Identify which cell holds the provided text, then report its [x, y] central coordinate. 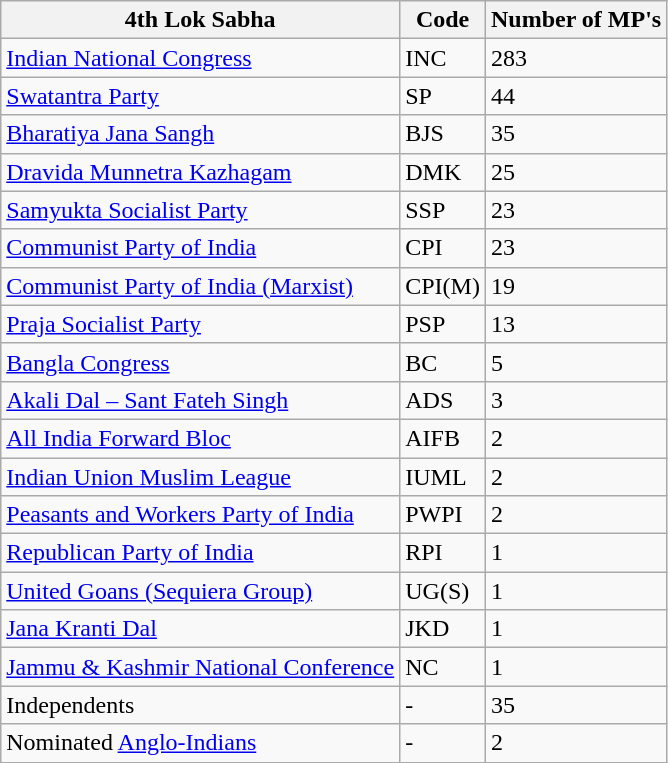
Code [443, 20]
PWPI [443, 515]
Nominated Anglo-Indians [200, 743]
Swatantra Party [200, 96]
Communist Party of India (Marxist) [200, 286]
5 [576, 362]
Number of MP's [576, 20]
Republican Party of India [200, 553]
Dravida Munnetra Kazhagam [200, 172]
BJS [443, 134]
NC [443, 667]
Jammu & Kashmir National Conference [200, 667]
Akali Dal – Sant Fateh Singh [200, 400]
Bharatiya Jana Sangh [200, 134]
Communist Party of India [200, 248]
Jana Kranti Dal [200, 629]
SSP [443, 210]
JKD [443, 629]
44 [576, 96]
IUML [443, 477]
Indian National Congress [200, 58]
All India Forward Bloc [200, 438]
INC [443, 58]
Samyukta Socialist Party [200, 210]
BC [443, 362]
UG(S) [443, 591]
CPI [443, 248]
13 [576, 324]
25 [576, 172]
CPI(M) [443, 286]
Indian Union Muslim League [200, 477]
United Goans (Sequiera Group) [200, 591]
283 [576, 58]
Peasants and Workers Party of India [200, 515]
SP [443, 96]
AIFB [443, 438]
ADS [443, 400]
Praja Socialist Party [200, 324]
PSP [443, 324]
3 [576, 400]
Independents [200, 705]
Bangla Congress [200, 362]
19 [576, 286]
4th Lok Sabha [200, 20]
DMK [443, 172]
RPI [443, 553]
